Pinpoint the cell where the given text exists, returning its (x, y) midpoint coordinate. 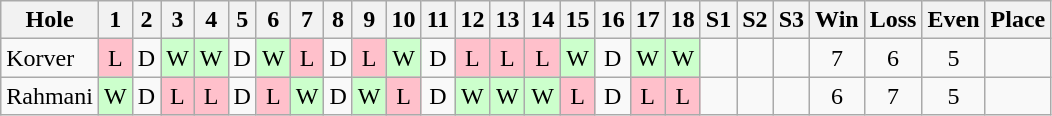
17 (648, 20)
3 (178, 20)
4 (211, 20)
12 (472, 20)
15 (578, 20)
1 (115, 20)
9 (369, 20)
S3 (791, 20)
14 (542, 20)
S2 (755, 20)
10 (404, 20)
11 (438, 20)
Korver (50, 58)
Place (1018, 20)
Rahmani (50, 96)
S1 (718, 20)
16 (612, 20)
2 (146, 20)
Even (954, 20)
Loss (893, 20)
8 (338, 20)
18 (682, 20)
13 (508, 20)
Hole (50, 20)
Win (838, 20)
